Pinpoint the cell where the given text exists, returning its [x, y] midpoint coordinate. 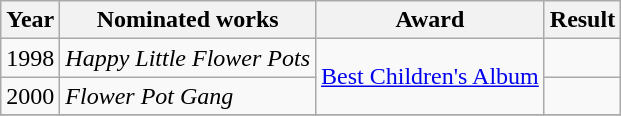
Happy Little Flower Pots [188, 58]
Year [30, 20]
Nominated works [188, 20]
1998 [30, 58]
Best Children's Album [430, 77]
Award [430, 20]
2000 [30, 96]
Flower Pot Gang [188, 96]
Result [582, 20]
